Search for the cell housing the specified text and yield its (X, Y) center coordinate. 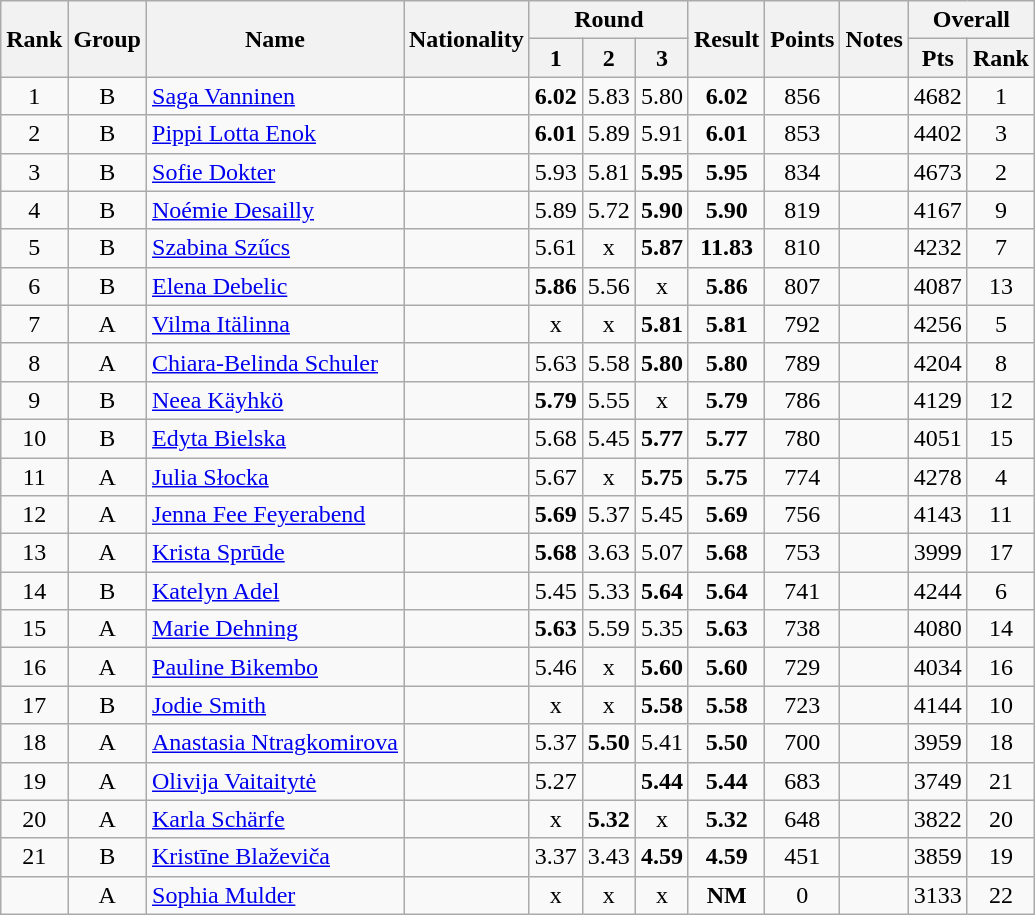
648 (802, 819)
22 (1000, 895)
Jenna Fee Feyerabend (276, 515)
Sofie Dokter (276, 172)
Pippi Lotta Enok (276, 134)
Round (608, 20)
819 (802, 210)
0 (802, 895)
NM (726, 895)
Elena Debelic (276, 286)
Vilma Itälinna (276, 324)
4144 (938, 705)
774 (802, 477)
4673 (938, 172)
3749 (938, 781)
11.83 (726, 248)
Edyta Bielska (276, 438)
738 (802, 629)
3999 (938, 553)
Noémie Desailly (276, 210)
780 (802, 438)
853 (802, 134)
Chiara-Belinda Schuler (276, 362)
5.83 (608, 96)
Pts (938, 58)
753 (802, 553)
Kristīne Blaževiča (276, 857)
Karla Schärfe (276, 819)
4402 (938, 134)
3133 (938, 895)
Points (802, 39)
Krista Sprūde (276, 553)
700 (802, 743)
Olivija Vaitaitytė (276, 781)
Katelyn Adel (276, 591)
5.91 (662, 134)
792 (802, 324)
5.56 (608, 286)
Name (276, 39)
5.41 (662, 743)
3.37 (556, 857)
834 (802, 172)
Notes (874, 39)
810 (802, 248)
5.07 (662, 553)
Sophia Mulder (276, 895)
756 (802, 515)
4129 (938, 400)
5.59 (608, 629)
4682 (938, 96)
5.27 (556, 781)
4256 (938, 324)
683 (802, 781)
5.87 (662, 248)
4278 (938, 477)
Saga Vanninen (276, 96)
807 (802, 286)
Jodie Smith (276, 705)
3959 (938, 743)
4051 (938, 438)
4087 (938, 286)
4167 (938, 210)
4244 (938, 591)
Result (726, 39)
729 (802, 667)
5.72 (608, 210)
5.55 (608, 400)
3859 (938, 857)
5.67 (556, 477)
5.33 (608, 591)
5.93 (556, 172)
786 (802, 400)
4034 (938, 667)
3822 (938, 819)
451 (802, 857)
4232 (938, 248)
4204 (938, 362)
Nationality (467, 39)
5.46 (556, 667)
Pauline Bikembo (276, 667)
Group (108, 39)
3.63 (608, 553)
5.35 (662, 629)
741 (802, 591)
856 (802, 96)
Anastasia Ntragkomirova (276, 743)
723 (802, 705)
Neea Käyhkö (276, 400)
Julia Słocka (276, 477)
5.61 (556, 248)
4143 (938, 515)
789 (802, 362)
Marie Dehning (276, 629)
4080 (938, 629)
Szabina Szűcs (276, 248)
3.43 (608, 857)
Overall (971, 20)
